Find where the given text appears and provide that cell's center as (X, Y) coordinate. 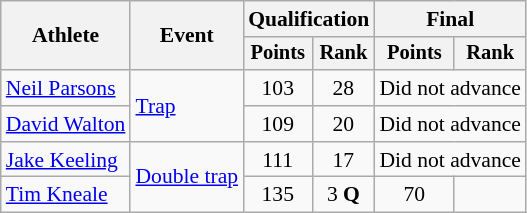
Final (450, 19)
Neil Parsons (66, 88)
70 (414, 195)
Tim Kneale (66, 195)
17 (343, 160)
Trap (186, 106)
Athlete (66, 36)
Jake Keeling (66, 160)
28 (343, 88)
135 (278, 195)
109 (278, 124)
103 (278, 88)
3 Q (343, 195)
Double trap (186, 178)
Event (186, 36)
20 (343, 124)
111 (278, 160)
David Walton (66, 124)
Qualification (308, 19)
